For the text-containing cell, return its midpoint in (x, y) coordinate format. 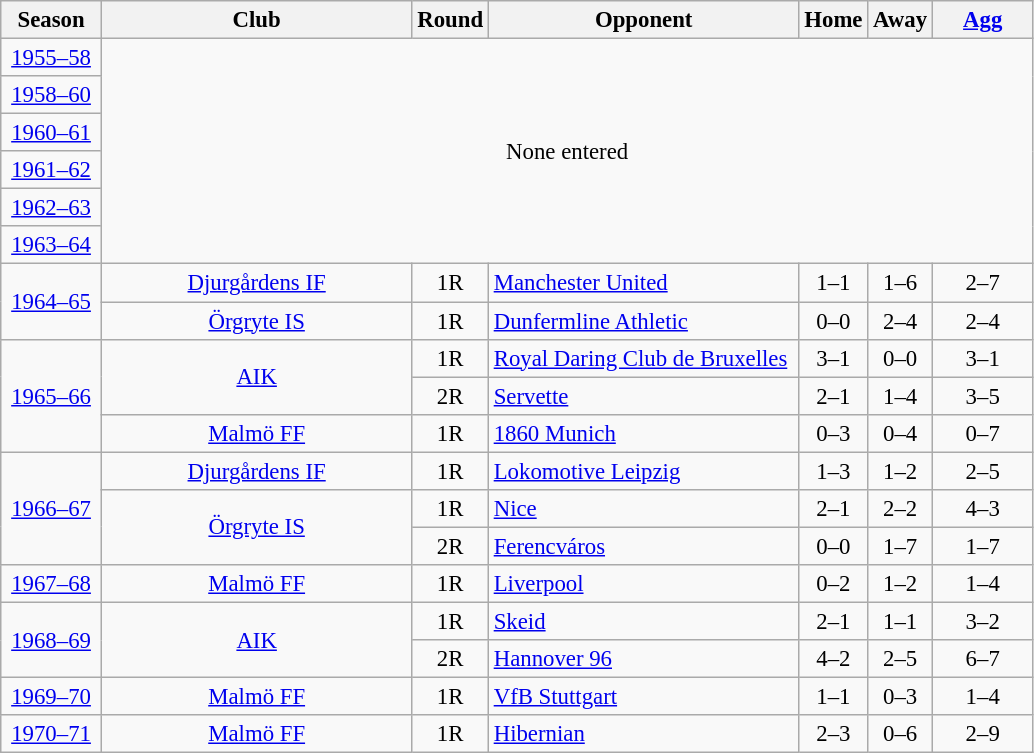
1962–63 (52, 208)
VfB Stuttgart (644, 697)
Skeid (644, 621)
1958–60 (52, 95)
2–3 (834, 734)
1968–69 (52, 640)
1970–71 (52, 734)
3–2 (982, 621)
4–2 (834, 659)
0–2 (834, 584)
4–3 (982, 509)
1963–64 (52, 245)
Liverpool (644, 584)
Season (52, 20)
Servette (644, 396)
Ferencváros (644, 546)
2–9 (982, 734)
1964–65 (52, 302)
1860 Munich (644, 433)
Royal Daring Club de Bruxelles (644, 358)
1–3 (834, 471)
Manchester United (644, 283)
Home (834, 20)
Club (256, 20)
2–2 (900, 509)
1969–70 (52, 697)
Away (900, 20)
0–6 (900, 734)
Agg (982, 20)
0–4 (900, 433)
Nice (644, 509)
2–7 (982, 283)
6–7 (982, 659)
Lokomotive Leipzig (644, 471)
Hibernian (644, 734)
1966–67 (52, 508)
1965–66 (52, 396)
Dunfermline Athletic (644, 321)
1961–62 (52, 170)
0–7 (982, 433)
None entered (567, 152)
Round (450, 20)
1967–68 (52, 584)
Opponent (644, 20)
3–5 (982, 396)
Hannover 96 (644, 659)
1–6 (900, 283)
1960–61 (52, 133)
1955–58 (52, 58)
